From the cell containing the given text, extract its center point as (x, y) coordinate. 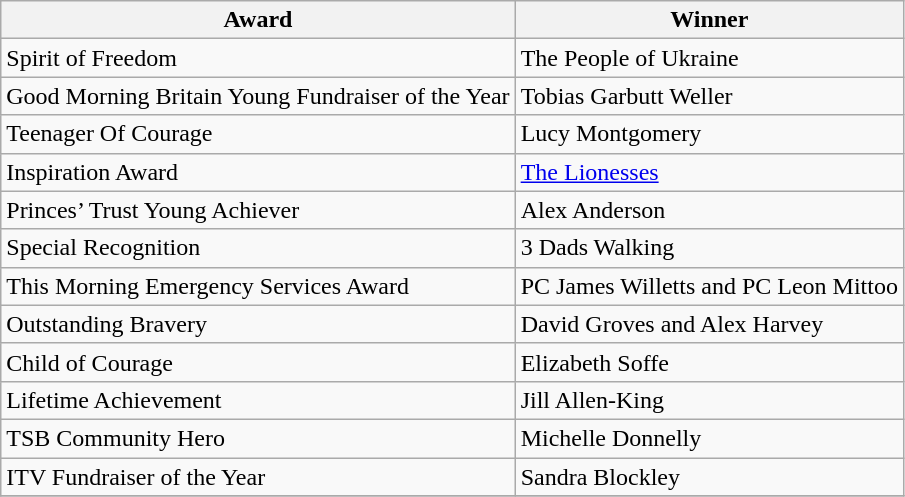
Special Recognition (258, 248)
Teenager Of Courage (258, 134)
Winner (709, 20)
Spirit of Freedom (258, 58)
Lucy Montgomery (709, 134)
Award (258, 20)
This Morning Emergency Services Award (258, 286)
The People of Ukraine (709, 58)
Good Morning Britain Young Fundraiser of the Year (258, 96)
Alex Anderson (709, 210)
3 Dads Walking (709, 248)
TSB Community Hero (258, 438)
Outstanding Bravery (258, 324)
Tobias Garbutt Weller (709, 96)
ITV Fundraiser of the Year (258, 477)
Lifetime Achievement (258, 400)
Inspiration Award (258, 172)
Child of Courage (258, 362)
Jill Allen-King (709, 400)
The Lionesses (709, 172)
Michelle Donnelly (709, 438)
Elizabeth Soffe (709, 362)
Sandra Blockley (709, 477)
Princes’ Trust Young Achiever (258, 210)
PC James Willetts and PC Leon Mittoo (709, 286)
David Groves and Alex Harvey (709, 324)
